Extract the (x, y) coordinate from the center of the cell holding the provided text.  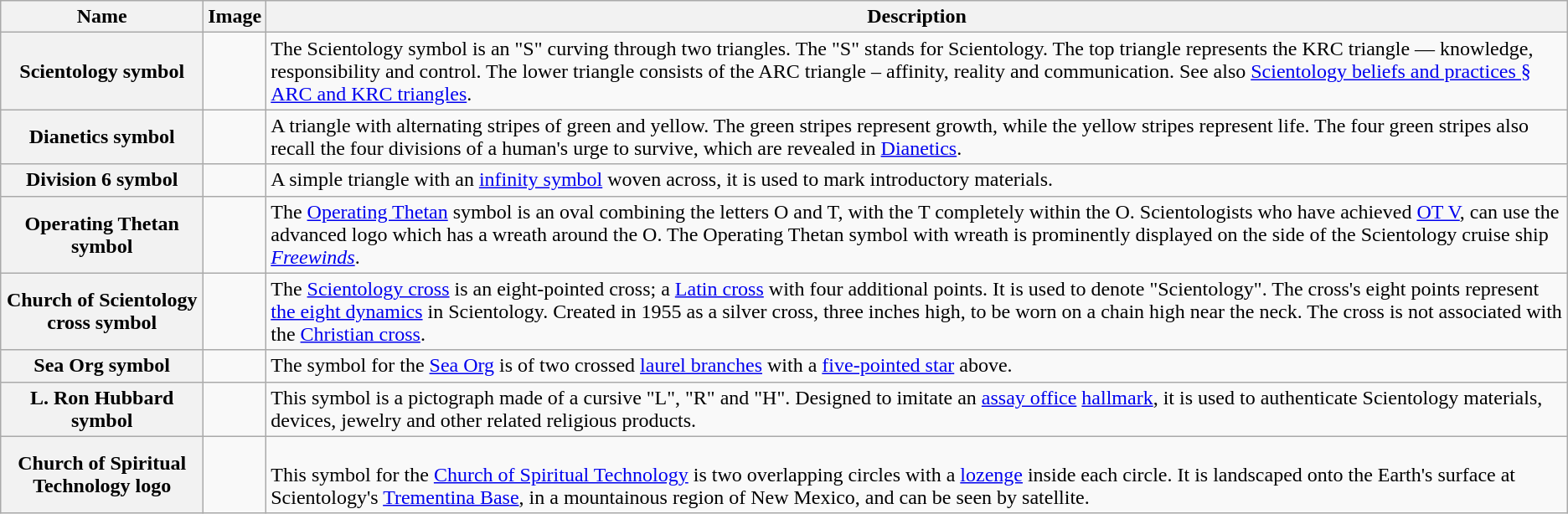
Image (235, 17)
The symbol for the Sea Org is of two crossed laurel branches with a five-pointed star above. (917, 366)
Church of Spiritual Technology logo (102, 475)
Description (917, 17)
A simple triangle with an infinity symbol woven across, it is used to mark introductory materials. (917, 180)
Scientology symbol (102, 71)
Name (102, 17)
Church of Scientology cross symbol (102, 311)
Division 6 symbol (102, 180)
Sea Org symbol (102, 366)
L. Ron Hubbard symbol (102, 409)
Dianetics symbol (102, 137)
Operating Thetan symbol (102, 234)
